For the text-containing cell, return its midpoint in [X, Y] coordinate format. 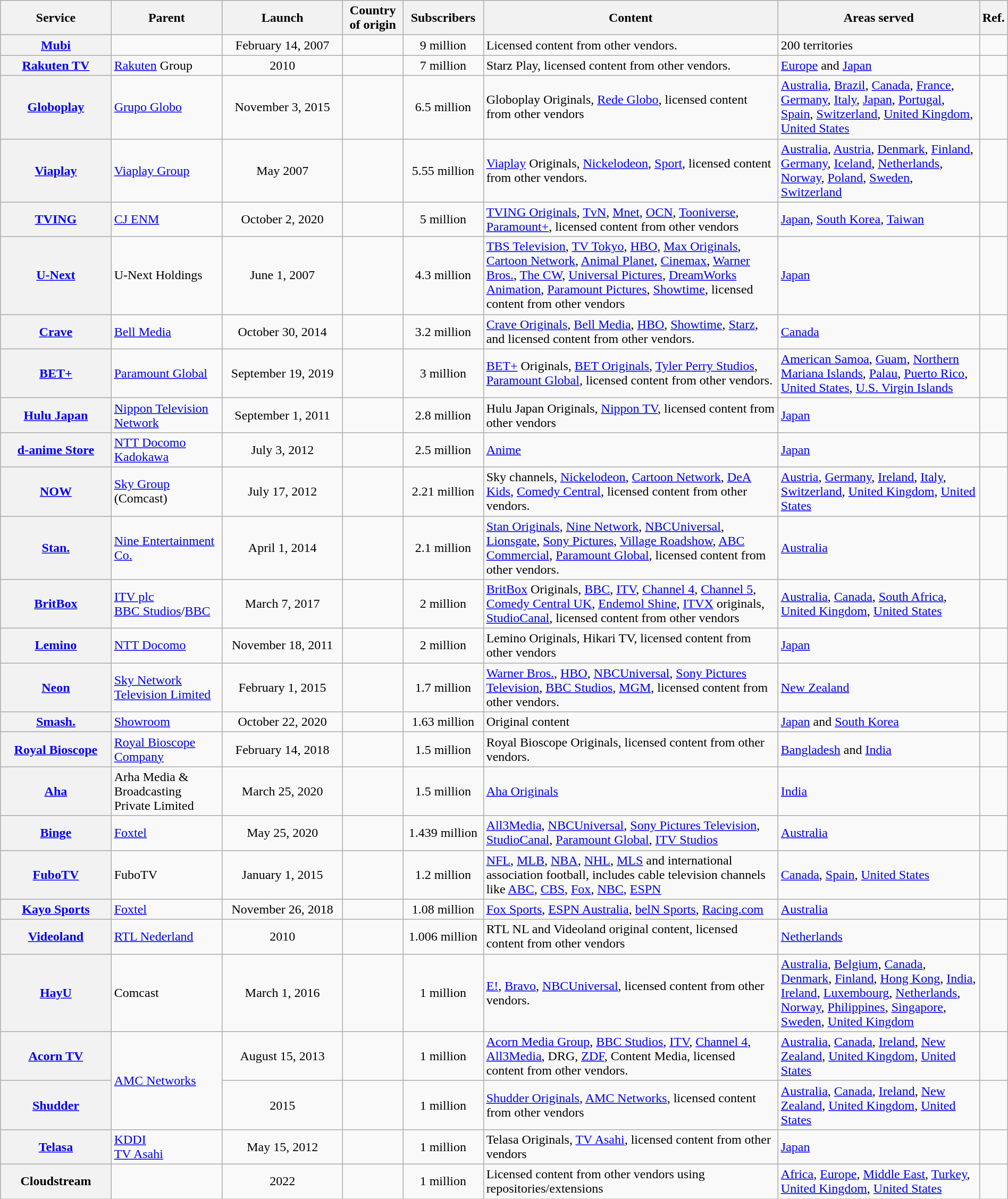
Content [631, 18]
June 1, 2007 [283, 275]
March 7, 2017 [283, 604]
Aha Originals [631, 791]
Royal Bioscope Company [166, 750]
Anime [631, 450]
Warner Bros., HBO, NBCUniversal, Sony Pictures Television, BBC Studios, MGM, licensed content from other vendors. [631, 687]
2.1 million [443, 548]
Bangladesh and India [878, 750]
October 30, 2014 [283, 332]
7 million [443, 65]
2.21 million [443, 491]
ITV plcBBC Studios/BBC [166, 604]
AMC Networks [166, 1080]
Original content [631, 722]
1.08 million [443, 909]
Royal Bioscope Originals, licensed content from other vendors. [631, 750]
Telasa [56, 1146]
Smash. [56, 722]
Parent [166, 18]
Comcast [166, 993]
Royal Bioscope [56, 750]
November 18, 2011 [283, 645]
200 territories [878, 45]
BET+ Originals, BET Originals, Tyler Perry Studios, Paramount Global, licensed content from other vendors. [631, 373]
NOW [56, 491]
Sky Group (Comcast) [166, 491]
Kayo Sports [56, 909]
Viaplay Originals, Nickelodeon, Sport, licensed content from other vendors. [631, 170]
May 15, 2012 [283, 1146]
U-Next [56, 275]
BritBox Originals, BBC, ITV, Channel 4, Channel 5, Comedy Central UK, Endemol Shine, ITVX originals, StudioCanal, licensed content from other vendors [631, 604]
Crave [56, 332]
6.5 million [443, 107]
Binge [56, 833]
KDDITV Asahi [166, 1146]
BET+ [56, 373]
CJ ENM [166, 219]
All3Media, NBCUniversal, Sony Pictures Television, StudioCanal, Paramount Global, ITV Studios [631, 833]
Africa, Europe, Middle East, Turkey, United Kingdom, United States [878, 1181]
5 million [443, 219]
9 million [443, 45]
Arha Media & Broadcasting Private Limited [166, 791]
May 2007 [283, 170]
July 17, 2012 [283, 491]
Australia, Canada, South Africa, United Kingdom, United States [878, 604]
Rakuten Group [166, 65]
Crave Originals, Bell Media, HBO, Showtime, Starz, and licensed content from other vendors. [631, 332]
3.2 million [443, 332]
5.55 million [443, 170]
Launch [283, 18]
Europe and Japan [878, 65]
Bell Media [166, 332]
Licensed content from other vendors using repositories/extensions [631, 1181]
U-Next Holdings [166, 275]
1.439 million [443, 833]
Austria, Germany, Ireland, Italy, Switzerland, United Kingdom, United States [878, 491]
Nippon Television Network [166, 415]
Viaplay Group [166, 170]
Neon [56, 687]
November 3, 2015 [283, 107]
E!, Bravo, NBCUniversal, licensed content from other vendors. [631, 993]
Japan and South Korea [878, 722]
Sky Network Television Limited [166, 687]
Nine Entertainment Co. [166, 548]
Telasa Originals, TV Asahi, licensed content from other vendors [631, 1146]
2.5 million [443, 450]
Lemino [56, 645]
November 26, 2018 [283, 909]
American Samoa, Guam, Northern Mariana Islands, Palau, Puerto Rico, United States, U.S. Virgin Islands [878, 373]
Hulu Japan Originals, Nippon TV, licensed content from other vendors [631, 415]
NTT DocomoKadokawa [166, 450]
RTL Nederland [166, 937]
October 2, 2020 [283, 219]
Lemino Originals, Hikari TV, licensed content from other vendors [631, 645]
September 1, 2011 [283, 415]
Canada [878, 332]
August 15, 2013 [283, 1056]
May 25, 2020 [283, 833]
Australia, Austria, Denmark, Finland, Germany, Iceland, Netherlands, Norway, Poland, Sweden, Switzerland [878, 170]
New Zealand [878, 687]
1.2 million [443, 875]
NTT Docomo [166, 645]
Shudder Originals, AMC Networks, licensed content from other vendors [631, 1105]
2015 [283, 1105]
RTL NL and Videoland original content, licensed content from other vendors [631, 937]
Sky channels, Nickelodeon, Cartoon Network, DeA Kids, Comedy Central, licensed content from other vendors. [631, 491]
Mubi [56, 45]
Ref. [993, 18]
4.3 million [443, 275]
September 19, 2019 [283, 373]
India [878, 791]
Subscribers [443, 18]
Country of origin [373, 18]
March 25, 2020 [283, 791]
Acorn TV [56, 1056]
3 million [443, 373]
Netherlands [878, 937]
February 14, 2018 [283, 750]
Areas served [878, 18]
Aha [56, 791]
Paramount Global [166, 373]
Globoplay Originals, Rede Globo, licensed content from other vendors [631, 107]
Licensed content from other vendors. [631, 45]
2022 [283, 1181]
HayU [56, 993]
Rakuten TV [56, 65]
2.8 million [443, 415]
TVING [56, 219]
Fox Sports, ESPN Australia, belN Sports, Racing.com [631, 909]
d-anime Store [56, 450]
Cloudstream [56, 1181]
Hulu Japan [56, 415]
1.006 million [443, 937]
Acorn Media Group, BBC Studios, ITV, Channel 4, All3Media, DRG, ZDF, Content Media, licensed content from other vendors. [631, 1056]
October 22, 2020 [283, 722]
1.63 million [443, 722]
Australia, Brazil, Canada, France, Germany, Italy, Japan, Portugal, Spain, Switzerland, United Kingdom, United States [878, 107]
April 1, 2014 [283, 548]
January 1, 2015 [283, 875]
Canada, Spain, United States [878, 875]
Showroom [166, 722]
Starz Play, licensed content from other vendors. [631, 65]
March 1, 2016 [283, 993]
Videoland [56, 937]
Service [56, 18]
Stan. [56, 548]
Globoplay [56, 107]
Japan, South Korea, Taiwan [878, 219]
1.7 million [443, 687]
July 3, 2012 [283, 450]
Shudder [56, 1105]
February 1, 2015 [283, 687]
BritBox [56, 604]
Viaplay [56, 170]
NFL, MLB, NBA, NHL, MLS and international association football, includes cable television channels like ABC, CBS, Fox, NBC, ESPN [631, 875]
Grupo Globo [166, 107]
February 14, 2007 [283, 45]
TVING Originals, TvN, Mnet, OCN, Tooniverse, Paramount+, licensed content from other vendors [631, 219]
